For the text-containing cell, return its midpoint in [x, y] coordinate format. 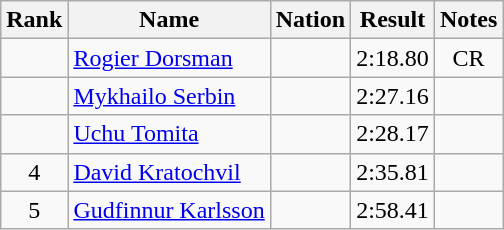
2:18.80 [393, 58]
Notes [468, 20]
2:28.17 [393, 134]
Name [169, 20]
Rogier Dorsman [169, 58]
Uchu Tomita [169, 134]
Result [393, 20]
2:27.16 [393, 96]
Mykhailo Serbin [169, 96]
2:58.41 [393, 210]
2:35.81 [393, 172]
Nation [310, 20]
CR [468, 58]
5 [34, 210]
Rank [34, 20]
David Kratochvil [169, 172]
Gudfinnur Karlsson [169, 210]
4 [34, 172]
